Output the (x, y) coordinate of the center of the cell containing the given text.  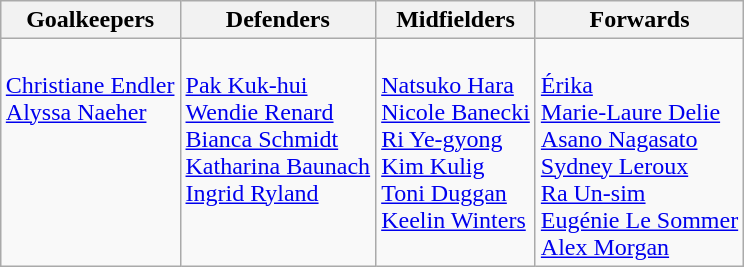
Érika Marie-Laure Delie Asano Nagasato Sydney Leroux Ra Un-sim Eugénie Le Sommer Alex Morgan (639, 152)
Midfielders (456, 20)
Goalkeepers (90, 20)
Pak Kuk-hui Wendie Renard Bianca Schmidt Katharina Baunach Ingrid Ryland (278, 152)
Christiane Endler Alyssa Naeher (90, 152)
Natsuko Hara Nicole Banecki Ri Ye-gyong Kim Kulig Toni Duggan Keelin Winters (456, 152)
Defenders (278, 20)
Forwards (639, 20)
